Output the [X, Y] coordinate of the center of the cell containing the given text.  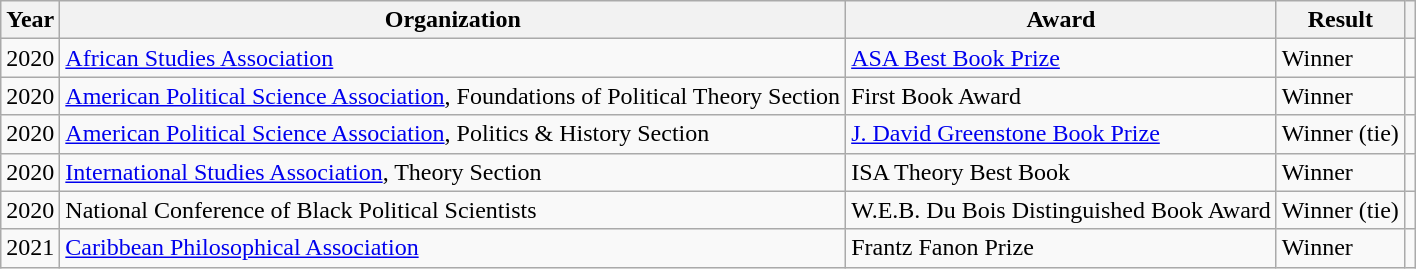
African Studies Association [453, 58]
Year [30, 20]
National Conference of Black Political Scientists [453, 210]
Caribbean Philosophical Association [453, 248]
ISA Theory Best Book [1062, 172]
American Political Science Association, Politics & History Section [453, 134]
2021 [30, 248]
International Studies Association, Theory Section [453, 172]
First Book Award [1062, 96]
Frantz Fanon Prize [1062, 248]
W.E.B. Du Bois Distinguished Book Award [1062, 210]
J. David Greenstone Book Prize [1062, 134]
ASA Best Book Prize [1062, 58]
Award [1062, 20]
Result [1340, 20]
American Political Science Association, Foundations of Political Theory Section [453, 96]
Organization [453, 20]
